Provide the (x, y) coordinate of the cell's center where the given text is located.  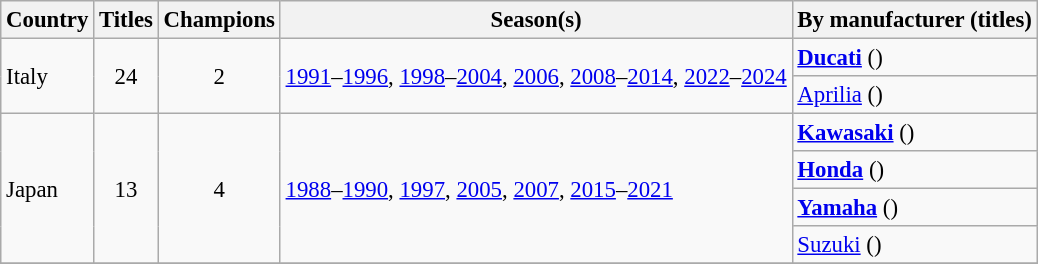
2 (219, 76)
24 (126, 76)
Honda () (914, 170)
Champions (219, 20)
Aprilia () (914, 95)
Kawasaki () (914, 133)
Ducati () (914, 58)
Suzuki () (914, 245)
1991–1996, 1998–2004, 2006, 2008–2014, 2022–2024 (536, 76)
Titles (126, 20)
By manufacturer (titles) (914, 20)
Italy (48, 76)
Japan (48, 189)
1988–1990, 1997, 2005, 2007, 2015–2021 (536, 189)
Season(s) (536, 20)
Yamaha () (914, 208)
13 (126, 189)
Country (48, 20)
4 (219, 189)
